Capture the cell that displays the provided text and extract its [x, y] central coordinate. 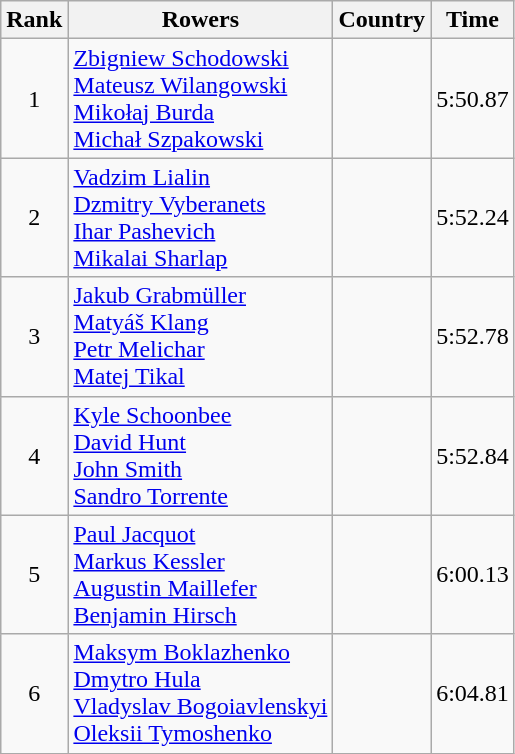
Country [382, 20]
5:52.24 [473, 218]
Jakub GrabmüllerMatyáš KlangPetr MelicharMatej Tikal [200, 336]
Vadzim LialinDzmitry VyberanetsIhar PashevichMikalai Sharlap [200, 218]
5:52.84 [473, 456]
6 [34, 694]
Kyle SchoonbeeDavid HuntJohn SmithSandro Torrente [200, 456]
Maksym BoklazhenkoDmytro HulaVladyslav BogoiavlenskyiOleksii Tymoshenko [200, 694]
6:00.13 [473, 574]
1 [34, 98]
2 [34, 218]
Paul JacquotMarkus KesslerAugustin MailleferBenjamin Hirsch [200, 574]
Rowers [200, 20]
5:52.78 [473, 336]
Zbigniew SchodowskiMateusz WilangowskiMikołaj BurdaMichał Szpakowski [200, 98]
Rank [34, 20]
6:04.81 [473, 694]
3 [34, 336]
Time [473, 20]
5:50.87 [473, 98]
4 [34, 456]
5 [34, 574]
